Output the [X, Y] coordinate of the center of the cell containing the given text.  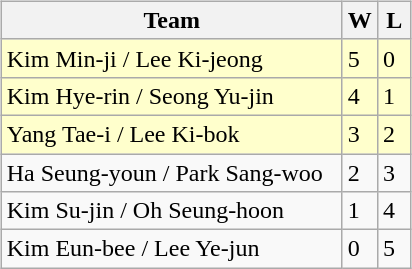
Team [172, 20]
Ha Seung-youn / Park Sang-woo [172, 173]
Kim Hye-rin / Seong Yu-jin [172, 96]
Yang Tae-i / Lee Ki-bok [172, 134]
Kim Eun-bee / Lee Ye-jun [172, 249]
Kim Su-jin / Oh Seung-hoon [172, 211]
L [394, 20]
Kim Min-ji / Lee Ki-jeong [172, 58]
W [360, 20]
